Search for the cell housing the specified text and yield its [x, y] center coordinate. 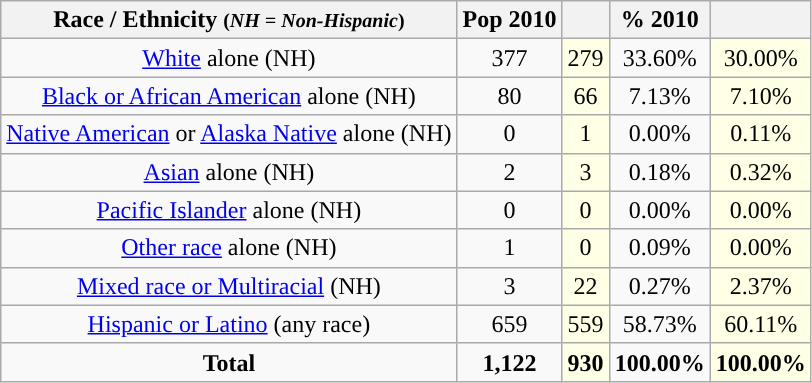
Total [229, 362]
% 2010 [660, 20]
0.32% [760, 172]
60.11% [760, 324]
80 [510, 96]
930 [586, 362]
22 [586, 286]
0.18% [660, 172]
30.00% [760, 58]
0.27% [660, 286]
0.11% [760, 134]
7.10% [760, 96]
7.13% [660, 96]
659 [510, 324]
Other race alone (NH) [229, 248]
Mixed race or Multiracial (NH) [229, 286]
0.09% [660, 248]
1,122 [510, 362]
Black or African American alone (NH) [229, 96]
Pop 2010 [510, 20]
33.60% [660, 58]
2 [510, 172]
66 [586, 96]
559 [586, 324]
Native American or Alaska Native alone (NH) [229, 134]
58.73% [660, 324]
Race / Ethnicity (NH = Non-Hispanic) [229, 20]
279 [586, 58]
2.37% [760, 286]
Asian alone (NH) [229, 172]
Pacific Islander alone (NH) [229, 210]
377 [510, 58]
Hispanic or Latino (any race) [229, 324]
White alone (NH) [229, 58]
